Return (X, Y) of the center of cell containing provided text 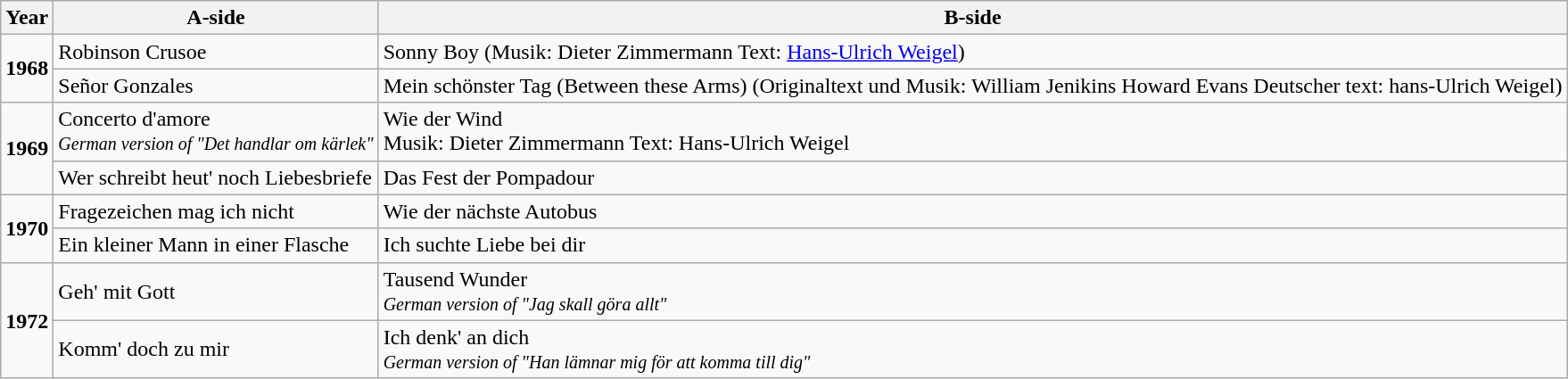
Wie der WindMusik: Dieter Zimmermann Text: Hans-Ulrich Weigel (972, 132)
Sonny Boy (Musik: Dieter Zimmermann Text: Hans-Ulrich Weigel) (972, 52)
1972 (27, 320)
Tausend WunderGerman version of "Jag skall göra allt" (972, 291)
Ich suchte Liebe bei dir (972, 245)
1970 (27, 228)
A-side (216, 18)
Mein schönster Tag (Between these Arms) (Originaltext und Musik: William Jenikins Howard Evans Deutscher text: hans-Ulrich Weigel) (972, 86)
Concerto d'amoreGerman version of "Det handlar om kärlek" (216, 132)
1968 (27, 69)
Year (27, 18)
Ich denk' an dichGerman version of "Han lämnar mig för att komma till dig" (972, 350)
Fragezeichen mag ich nicht (216, 211)
1969 (27, 148)
Wer schreibt heut' noch Liebesbriefe (216, 177)
Das Fest der Pompadour (972, 177)
Geh' mit Gott (216, 291)
Wie der nächste Autobus (972, 211)
Robinson Crusoe (216, 52)
Señor Gonzales (216, 86)
Komm' doch zu mir (216, 350)
Ein kleiner Mann in einer Flasche (216, 245)
B-side (972, 18)
